Output the [X, Y] coordinate of the center of the cell containing the given text.  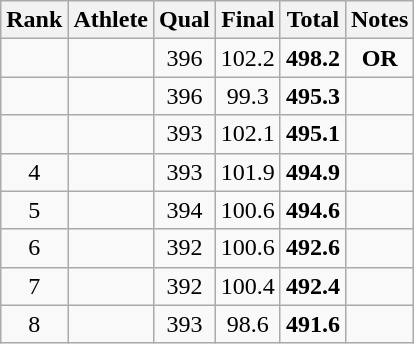
100.4 [248, 286]
7 [34, 286]
Notes [379, 20]
495.3 [312, 96]
Qual [185, 20]
494.9 [312, 172]
494.6 [312, 210]
Final [248, 20]
492.6 [312, 248]
491.6 [312, 324]
Rank [34, 20]
6 [34, 248]
98.6 [248, 324]
8 [34, 324]
102.2 [248, 58]
101.9 [248, 172]
394 [185, 210]
Total [312, 20]
492.4 [312, 286]
102.1 [248, 134]
OR [379, 58]
99.3 [248, 96]
4 [34, 172]
5 [34, 210]
498.2 [312, 58]
495.1 [312, 134]
Athlete [111, 20]
